Locate the cell with the specified text and output its (X, Y) center coordinate. 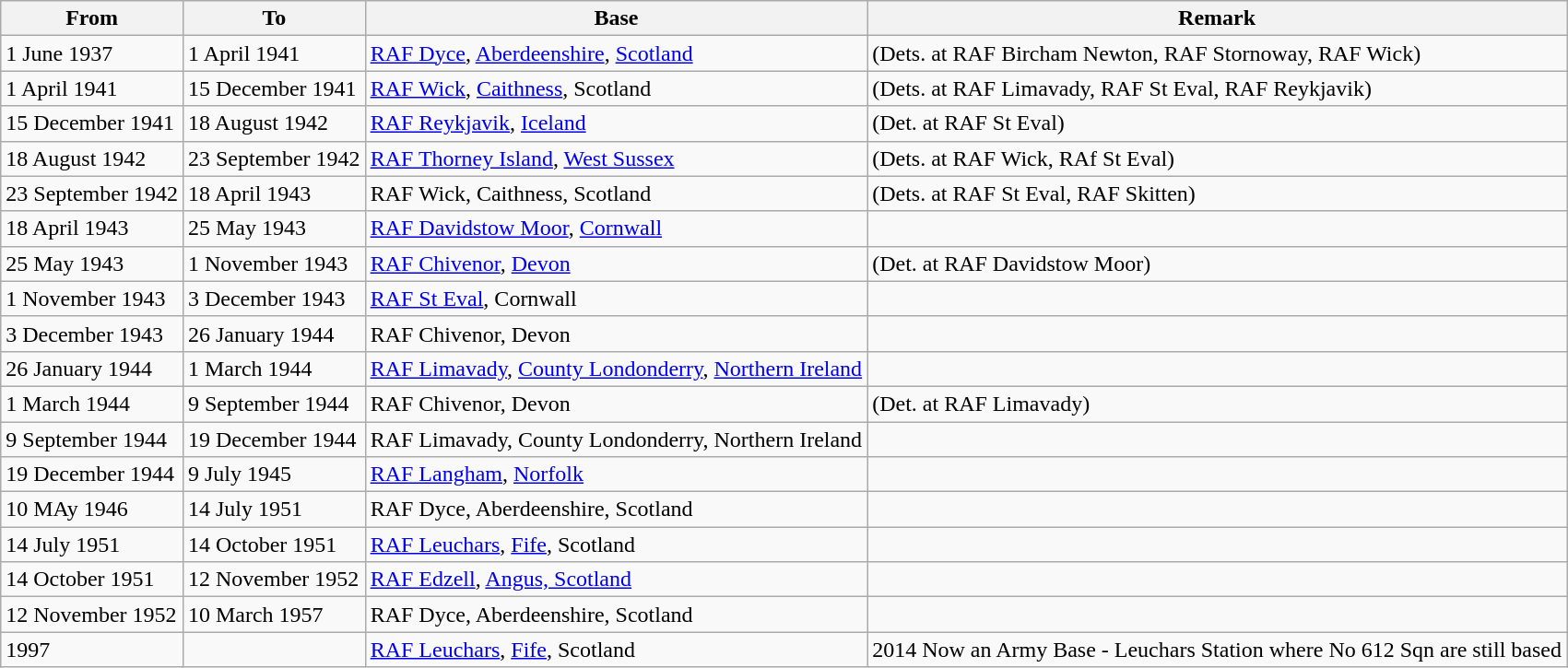
(Det. at RAF St Eval) (1217, 123)
10 MAy 1946 (92, 510)
2014 Now an Army Base - Leuchars Station where No 612 Sqn are still based (1217, 650)
(Det. at RAF Limavady) (1217, 404)
RAF Davidstow Moor, Cornwall (616, 229)
RAF Thorney Island, West Sussex (616, 158)
RAF Edzell, Angus, Scotland (616, 580)
10 March 1957 (274, 615)
(Det. at RAF Davidstow Moor) (1217, 264)
Base (616, 18)
1 June 1937 (92, 53)
1997 (92, 650)
(Dets. at RAF Wick, RAf St Eval) (1217, 158)
To (274, 18)
Remark (1217, 18)
From (92, 18)
RAF St Eval, Cornwall (616, 299)
(Dets. at RAF St Eval, RAF Skitten) (1217, 193)
RAF Langham, Norfolk (616, 475)
(Dets. at RAF Bircham Newton, RAF Stornoway, RAF Wick) (1217, 53)
(Dets. at RAF Limavady, RAF St Eval, RAF Reykjavik) (1217, 88)
RAF Reykjavik, Iceland (616, 123)
9 July 1945 (274, 475)
